Extract the [x, y] coordinate from the center of the cell holding the provided text.  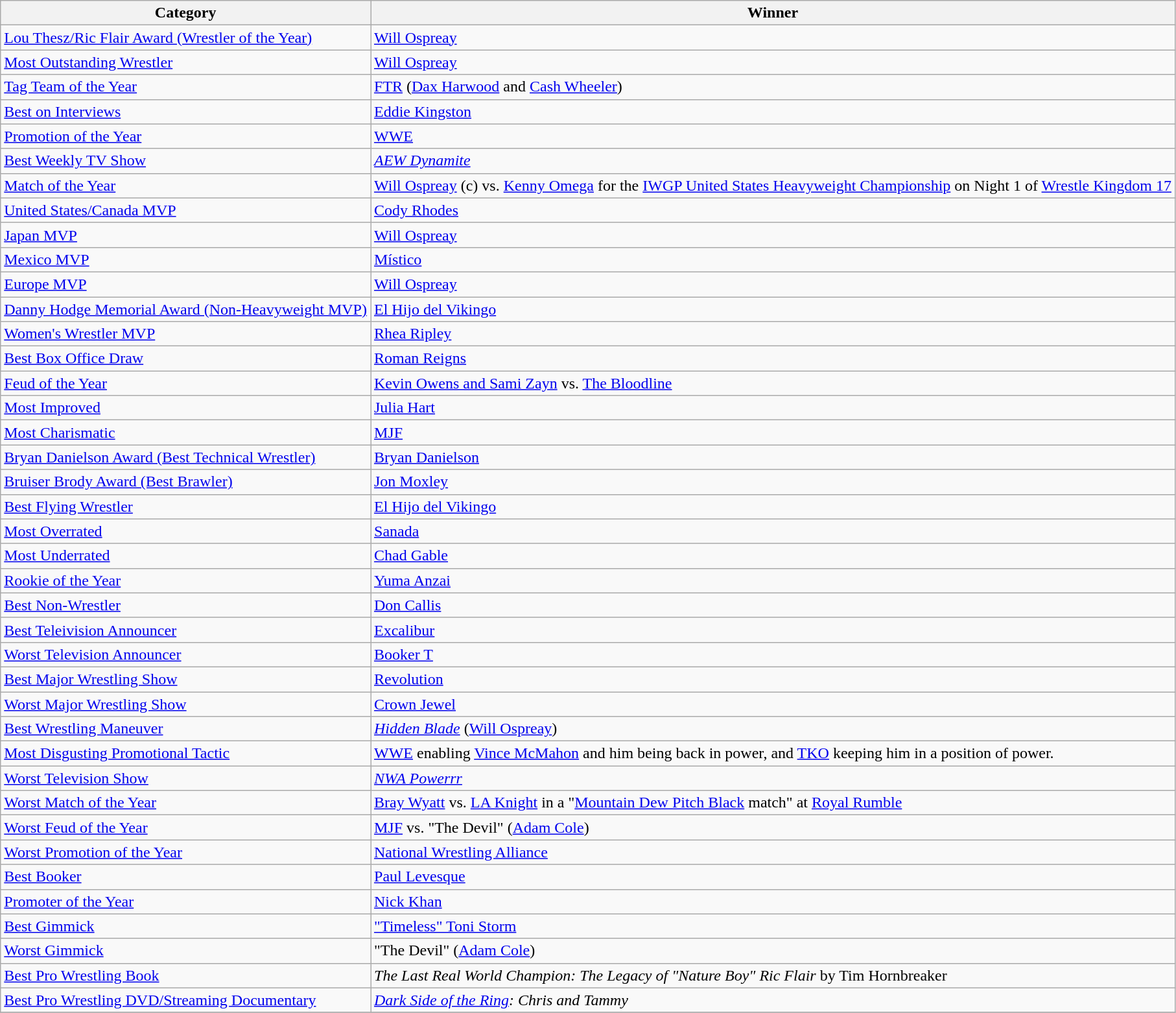
Paul Levesque [773, 877]
Category [185, 13]
Nick Khan [773, 901]
Best Box Office Draw [185, 359]
Místico [773, 259]
Japan MVP [185, 235]
"The Devil" (Adam Cole) [773, 951]
Bray Wyatt vs. LA Knight in a "Mountain Dew Pitch Black match" at Royal Rumble [773, 803]
AEW Dynamite [773, 161]
Lou Thesz/Ric Flair Award (Wrestler of the Year) [185, 38]
Worst Match of the Year [185, 803]
Booker T [773, 654]
Most Charismatic [185, 433]
WWE [773, 136]
Promoter of the Year [185, 901]
Rookie of the Year [185, 580]
Best on Interviews [185, 112]
United States/Canada MVP [185, 210]
Tag Team of the Year [185, 87]
Jon Moxley [773, 482]
Dark Side of the Ring: Chris and Tammy [773, 1000]
Hidden Blade (Will Ospreay) [773, 729]
MJF [773, 433]
Best Gimmick [185, 926]
Danny Hodge Memorial Award (Non-Heavyweight MVP) [185, 309]
Best Flying Wrestler [185, 506]
Excalibur [773, 630]
Best Non-Wrestler [185, 605]
Bryan Danielson Award (Best Technical Wrestler) [185, 457]
Sanada [773, 531]
Best Pro Wrestling Book [185, 975]
Worst Television Show [185, 778]
Best Teleivision Announcer [185, 630]
Cody Rhodes [773, 210]
Feud of the Year [185, 383]
Worst Television Announcer [185, 654]
Revolution [773, 679]
Best Wrestling Maneuver [185, 729]
Winner [773, 13]
The Last Real World Champion: The Legacy of "Nature Boy" Ric Flair by Tim Hornbreaker [773, 975]
Eddie Kingston [773, 112]
Worst Promotion of the Year [185, 852]
"Timeless" Toni Storm [773, 926]
Women's Wrestler MVP [185, 334]
Crown Jewel [773, 704]
Most Disgusting Promotional Tactic [185, 754]
Don Callis [773, 605]
Best Weekly TV Show [185, 161]
Best Booker [185, 877]
Mexico MVP [185, 259]
Kevin Owens and Sami Zayn vs. The Bloodline [773, 383]
Bryan Danielson [773, 457]
National Wrestling Alliance [773, 852]
NWA Powerrr [773, 778]
MJF vs. "The Devil" (Adam Cole) [773, 828]
Roman Reigns [773, 359]
Most Outstanding Wrestler [185, 62]
Worst Gimmick [185, 951]
Europe MVP [185, 284]
Julia Hart [773, 408]
Rhea Ripley [773, 334]
Chad Gable [773, 556]
WWE enabling Vince McMahon and him being back in power, and TKO keeping him in a position of power. [773, 754]
Will Ospreay (c) vs. Kenny Omega for the IWGP United States Heavyweight Championship on Night 1 of Wrestle Kingdom 17 [773, 185]
Yuma Anzai [773, 580]
Best Major Wrestling Show [185, 679]
Most Underrated [185, 556]
Most Overrated [185, 531]
Match of the Year [185, 185]
Bruiser Brody Award (Best Brawler) [185, 482]
FTR (Dax Harwood and Cash Wheeler) [773, 87]
Worst Feud of the Year [185, 828]
Best Pro Wrestling DVD/Streaming Documentary [185, 1000]
Most Improved [185, 408]
Promotion of the Year [185, 136]
Worst Major Wrestling Show [185, 704]
